Return the (X, Y) coordinate for the center point of the cell that contains the specified text.  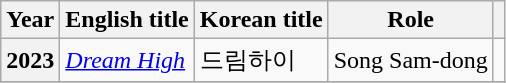
Song Sam-dong (410, 60)
Role (410, 20)
Year (30, 20)
드림하이 (261, 60)
Dream High (127, 60)
English title (127, 20)
Korean title (261, 20)
2023 (30, 60)
